Determine the (X, Y) coordinate at the center of the cell enclosing the given text.  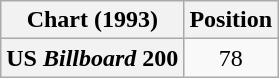
Position (231, 20)
Chart (1993) (92, 20)
US Billboard 200 (92, 58)
78 (231, 58)
